Scan for the cell matching the given text and deliver its (X, Y) coordinate at center. 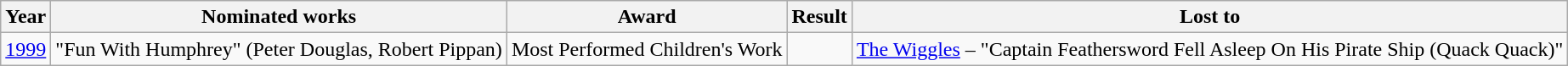
1999 (25, 49)
Year (25, 17)
Most Performed Children's Work (647, 49)
Award (647, 17)
Lost to (1209, 17)
"Fun With Humphrey" (Peter Douglas, Robert Pippan) (279, 49)
Nominated works (279, 17)
Result (819, 17)
The Wiggles – "Captain Feathersword Fell Asleep On His Pirate Ship (Quack Quack)" (1209, 49)
